Scan for the cell matching the given text and deliver its (X, Y) coordinate at center. 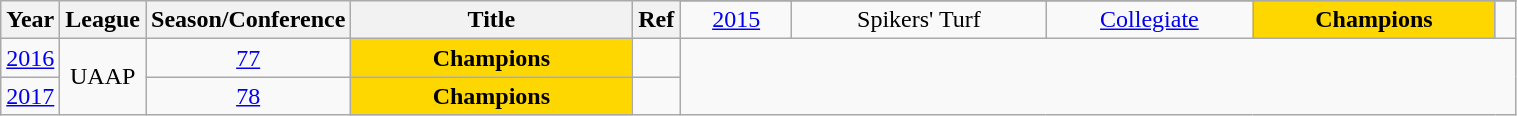
2016 (30, 58)
Ref (656, 20)
Title (492, 20)
UAAP (103, 77)
2017 (30, 96)
77 (248, 58)
Spikers' Turf (919, 20)
2015 (736, 20)
Season/Conference (248, 20)
Collegiate (1150, 20)
78 (248, 96)
Year (30, 20)
League (103, 20)
